Locate the cell with the specified text and output its [x, y] center coordinate. 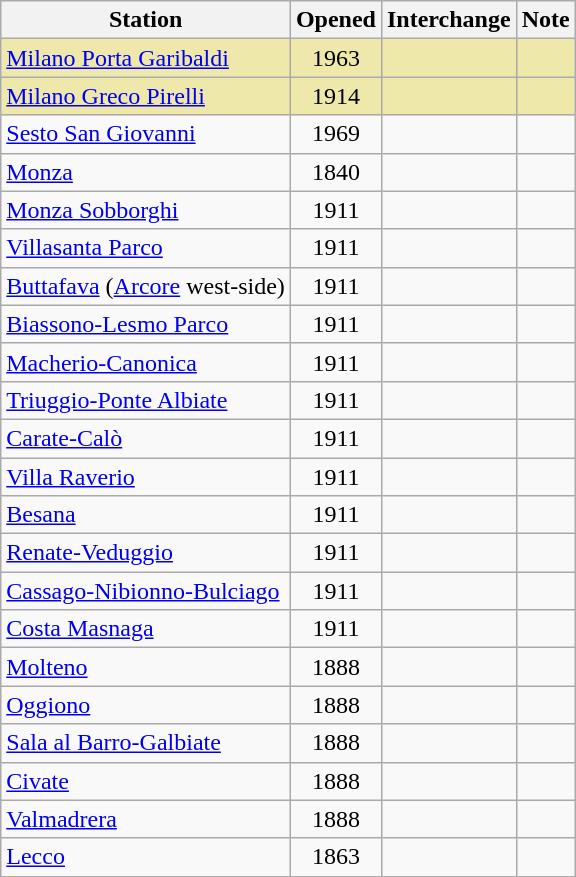
1969 [336, 134]
Carate-Calò [146, 438]
Macherio-Canonica [146, 362]
Civate [146, 781]
Milano Porta Garibaldi [146, 58]
Buttafava (Arcore west-side) [146, 286]
Biassono-Lesmo Parco [146, 324]
Lecco [146, 857]
Renate-Veduggio [146, 553]
Monza Sobborghi [146, 210]
Monza [146, 172]
Oggiono [146, 705]
1840 [336, 172]
Villasanta Parco [146, 248]
1863 [336, 857]
Besana [146, 515]
Sala al Barro-Galbiate [146, 743]
Interchange [448, 20]
Costa Masnaga [146, 629]
Note [546, 20]
Villa Raverio [146, 477]
Molteno [146, 667]
Cassago-Nibionno-Bulciago [146, 591]
Station [146, 20]
Opened [336, 20]
1963 [336, 58]
Triuggio-Ponte Albiate [146, 400]
1914 [336, 96]
Valmadrera [146, 819]
Milano Greco Pirelli [146, 96]
Sesto San Giovanni [146, 134]
